Find where the given text appears and provide that cell's center as (X, Y) coordinate. 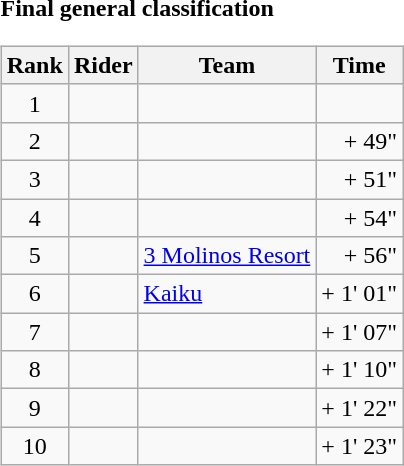
+ 56" (360, 256)
9 (34, 408)
+ 51" (360, 179)
10 (34, 446)
5 (34, 256)
+ 1' 22" (360, 408)
+ 1' 10" (360, 370)
3 Molinos Resort (227, 256)
2 (34, 141)
+ 1' 01" (360, 294)
+ 1' 23" (360, 446)
+ 54" (360, 217)
Kaiku (227, 294)
Team (227, 65)
4 (34, 217)
8 (34, 370)
7 (34, 332)
6 (34, 294)
+ 1' 07" (360, 332)
3 (34, 179)
+ 49" (360, 141)
1 (34, 103)
Time (360, 65)
Rider (103, 65)
Rank (34, 65)
